Identify which cell holds the provided text, then report its (X, Y) central coordinate. 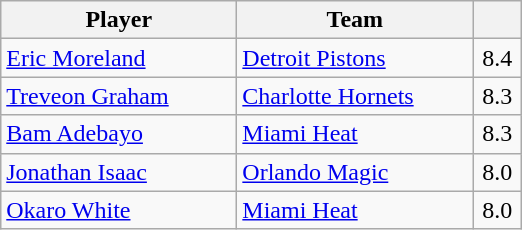
8.4 (498, 58)
Player (119, 20)
Charlotte Hornets (355, 96)
Detroit Pistons (355, 58)
Bam Adebayo (119, 134)
Treveon Graham (119, 96)
Okaro White (119, 210)
Team (355, 20)
Eric Moreland (119, 58)
Orlando Magic (355, 172)
Jonathan Isaac (119, 172)
